Identify which cell holds the provided text, then report its [x, y] central coordinate. 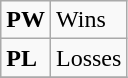
Wins [88, 20]
PW [26, 20]
PL [26, 58]
Losses [88, 58]
